For the text-containing cell, return its midpoint in (X, Y) coordinate format. 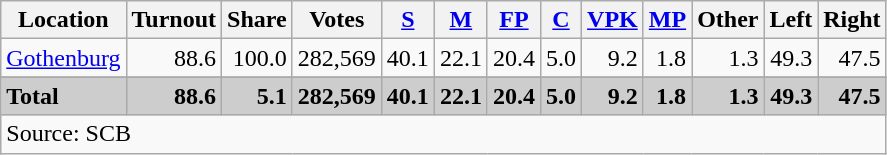
VPK (613, 20)
Right (852, 20)
Share (258, 20)
Other (728, 20)
Total (64, 96)
Votes (336, 20)
FP (514, 20)
S (408, 20)
Left (791, 20)
C (560, 20)
Gothenburg (64, 58)
100.0 (258, 58)
MP (667, 20)
Location (64, 20)
Turnout (174, 20)
M (460, 20)
Source: SCB (444, 134)
5.1 (258, 96)
